For the text-containing cell, return its midpoint in [x, y] coordinate format. 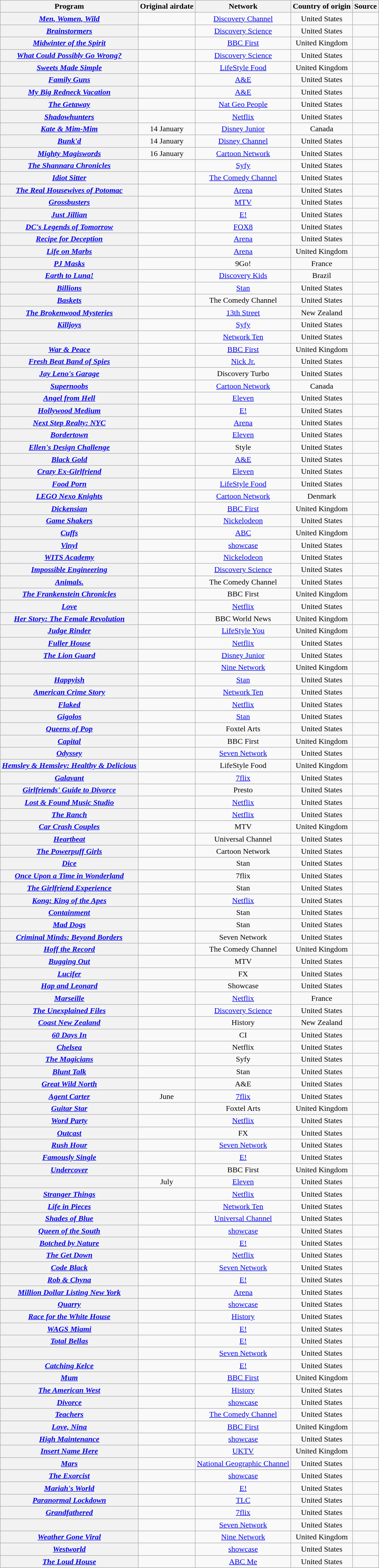
13th Street [243, 312]
Flaked [69, 704]
Shades of Blue [69, 1219]
Odyssey [69, 753]
Code Black [69, 1268]
Word Party [69, 1121]
Source [365, 6]
Network [243, 6]
The Girlfriend Experience [69, 888]
Queen of the South [69, 1231]
The Getaway [69, 104]
The Brokenwood Mysteries [69, 312]
Earth to Luna! [69, 276]
Westworld [69, 1549]
Presto [243, 790]
Bunk'd [69, 141]
Chelsea [69, 1047]
Hap and Leonard [69, 986]
Hoff the Record [69, 949]
Lost & Found Music Studio [69, 802]
The Powerpuff Girls [69, 851]
Grandfathered [69, 1512]
Stranger Things [69, 1194]
Food Porn [69, 484]
Crazy Ex-Girlfriend [69, 472]
The Get Down [69, 1255]
Sweets Made Simple [69, 68]
Family Guns [69, 80]
The Exorcist [69, 1476]
Discovery Turbo [243, 374]
Dickensian [69, 508]
Catching Kelce [69, 1366]
Total Bellas [69, 1341]
Bordertown [69, 435]
Coast New Zealand [69, 1023]
Her Story: The Female Revolution [69, 619]
Kong: King of the Apes [69, 900]
Heartbeat [69, 839]
Mad Dogs [69, 925]
Paranormal Lockdown [69, 1500]
60 Days In [69, 1035]
Quarry [69, 1304]
National Geographic Channel [243, 1463]
Life on Marbs [69, 251]
The Real Housewives of Potomac [69, 190]
Discovery Kids [243, 276]
Nat Geo People [243, 104]
Mighty Magiswords [69, 153]
Blunt Talk [69, 1072]
Program [69, 6]
Insert Name Here [69, 1451]
Cuffs [69, 533]
Dice [69, 863]
Love [69, 606]
Disney Channel [243, 141]
Mum [69, 1378]
What Could Possibly Go Wrong? [69, 55]
FOX8 [243, 227]
Fresh Beat Band of Spies [69, 362]
Vinyl [69, 545]
Happyish [69, 680]
Billions [69, 288]
Queens of Pop [69, 729]
CI [243, 1035]
The Lion Guard [69, 655]
Recipe for Deception [69, 239]
The Magicians [69, 1059]
Impossible Engineering [69, 570]
Lucifer [69, 974]
Grossbusters [69, 202]
Great Wild North [69, 1084]
Baskets [69, 300]
16 January [167, 153]
June [167, 1096]
Criminal Minds: Beyond Borders [69, 937]
Outcast [69, 1133]
Famously Single [69, 1158]
PJ Masks [69, 263]
Midwinter of the Spirit [69, 43]
Black Gold [69, 459]
Love, Nina [69, 1427]
Animals. [69, 582]
Angel from Hell [69, 398]
Marseille [69, 998]
Men, Women, Wild [69, 19]
Hollywood Medium [69, 410]
Bugging Out [69, 962]
Girlfriends' Guide to Divorce [69, 790]
WAGS Miami [69, 1329]
Hemsley & Hemsley: Healthy & Delicious [69, 766]
Once Upon a Time in Wonderland [69, 876]
Fuller House [69, 643]
DC's Legends of Tomorrow [69, 227]
Brazil [322, 276]
Shadowhunters [69, 116]
Rush Hour [69, 1145]
July [167, 1182]
ABC [243, 533]
Life in Pieces [69, 1206]
Jay Leno's Garage [69, 374]
UKTV [243, 1451]
Judge Rinder [69, 631]
BBC World News [243, 619]
9Go! [243, 263]
Game Shakers [69, 521]
War & Peace [69, 349]
Teachers [69, 1415]
Kate & Mim-Mim [69, 129]
Car Crash Couples [69, 827]
Galavant [69, 778]
Containment [69, 912]
Just Jillian [69, 215]
Weather Gone Viral [69, 1537]
Brainstormers [69, 31]
ABC Me [243, 1562]
Rob & Chyna [69, 1280]
Divorce [69, 1402]
My Big Redneck Vacation [69, 92]
Million Dollar Listing New York [69, 1292]
The Ranch [69, 815]
The American West [69, 1390]
TLC [243, 1500]
The Frankenstein Chronicles [69, 594]
Supernoobs [69, 386]
High Maintenance [69, 1439]
Agent Carter [69, 1096]
Killjoys [69, 325]
Guitar Star [69, 1108]
The Shannara Chronicles [69, 166]
Denmark [322, 496]
Undercover [69, 1170]
Gigolos [69, 716]
Discovery Channel [243, 19]
The Loud House [69, 1562]
Ellen's Design Challenge [69, 447]
LifeStyle You [243, 631]
Mars [69, 1463]
Race for the White House [69, 1316]
WITS Academy [69, 558]
LEGO Nexo Knights [69, 496]
Botched by Nature [69, 1243]
Country of origin [322, 6]
Style [243, 447]
American Crime Story [69, 692]
Mariah's World [69, 1488]
Original airdate [167, 6]
Nick Jr. [243, 362]
Capital [69, 741]
Next Step Realty: NYC [69, 423]
Idiot Sitter [69, 178]
Showcase [243, 986]
The Unexplained Files [69, 1010]
